Extract the (x, y) coordinate from the center of the cell holding the provided text.  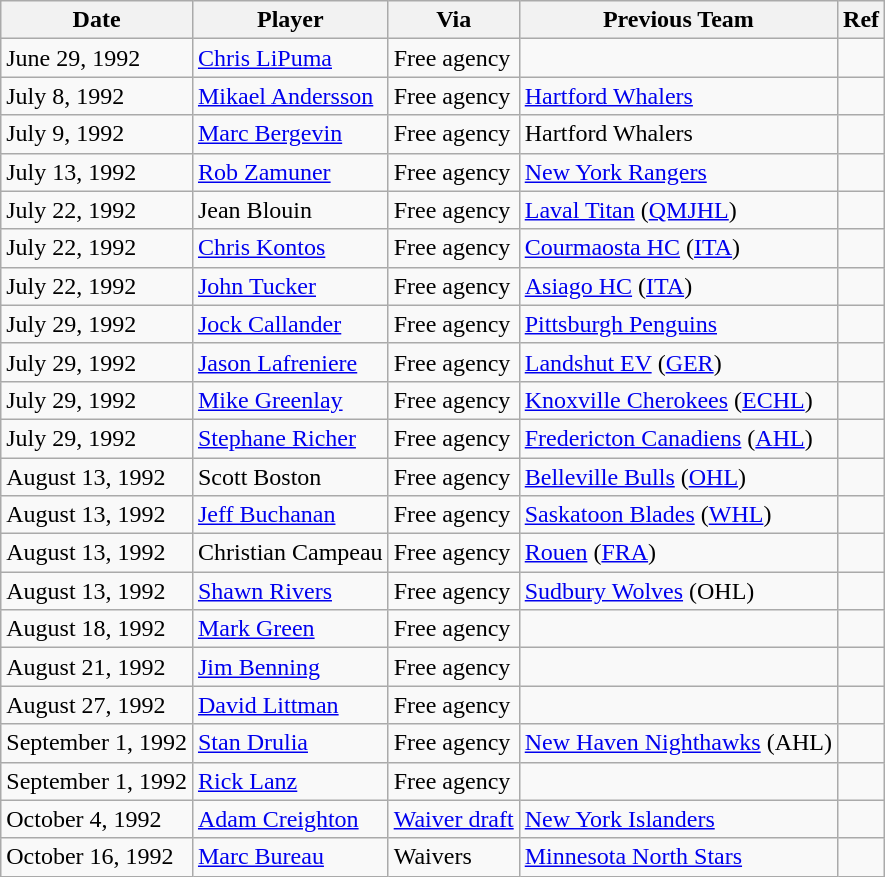
New York Islanders (678, 819)
Mark Green (290, 629)
Jim Benning (290, 667)
Jason Lafreniere (290, 362)
Previous Team (678, 20)
Marc Bergevin (290, 134)
Chris Kontos (290, 248)
New Haven Nighthawks (AHL) (678, 743)
Date (97, 20)
August 21, 1992 (97, 667)
Christian Campeau (290, 553)
John Tucker (290, 286)
Marc Bureau (290, 857)
Shawn Rivers (290, 591)
David Littman (290, 705)
Knoxville Cherokees (ECHL) (678, 400)
Fredericton Canadiens (AHL) (678, 438)
Ref (862, 20)
Waivers (454, 857)
Rob Zamuner (290, 172)
July 13, 1992 (97, 172)
Waiver draft (454, 819)
Stan Drulia (290, 743)
Jeff Buchanan (290, 515)
Rouen (FRA) (678, 553)
Asiago HC (ITA) (678, 286)
Jean Blouin (290, 210)
August 18, 1992 (97, 629)
July 8, 1992 (97, 96)
New York Rangers (678, 172)
Jock Callander (290, 324)
Minnesota North Stars (678, 857)
June 29, 1992 (97, 58)
Mikael Andersson (290, 96)
Saskatoon Blades (WHL) (678, 515)
Laval Titan (QMJHL) (678, 210)
Landshut EV (GER) (678, 362)
Belleville Bulls (OHL) (678, 477)
Sudbury Wolves (OHL) (678, 591)
Scott Boston (290, 477)
August 27, 1992 (97, 705)
Via (454, 20)
July 9, 1992 (97, 134)
Mike Greenlay (290, 400)
Chris LiPuma (290, 58)
Stephane Richer (290, 438)
October 16, 1992 (97, 857)
Player (290, 20)
October 4, 1992 (97, 819)
Rick Lanz (290, 781)
Pittsburgh Penguins (678, 324)
Adam Creighton (290, 819)
Courmaosta HC (ITA) (678, 248)
